Find where the given text appears and provide that cell's center as [x, y] coordinate. 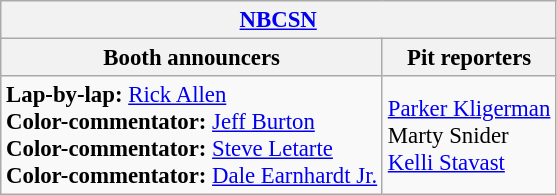
Parker KligermanMarty SniderKelli Stavast [468, 136]
Lap-by-lap: Rick AllenColor-commentator: Jeff BurtonColor-commentator: Steve LetarteColor-commentator: Dale Earnhardt Jr. [192, 136]
Booth announcers [192, 58]
Pit reporters [468, 58]
NBCSN [278, 20]
